Identify which cell holds the provided text, then report its (X, Y) central coordinate. 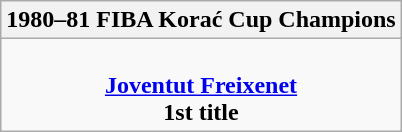
1980–81 FIBA Korać Cup Champions (201, 20)
Joventut Freixenet 1st title (201, 85)
